Provide the (X, Y) coordinate of the cell's center where the given text is located.  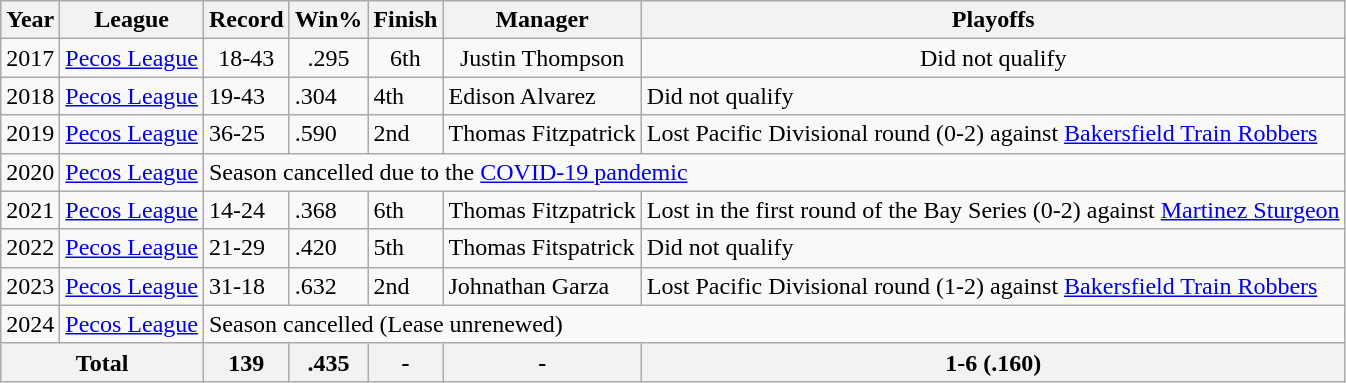
1-6 (.160) (993, 362)
.295 (328, 58)
18-43 (246, 58)
.435 (328, 362)
Total (102, 362)
Johnathan Garza (542, 286)
Edison Alvarez (542, 96)
Lost in the first round of the Bay Series (0-2) against Martinez Sturgeon (993, 210)
Finish (406, 20)
Lost Pacific Divisional round (0-2) against Bakersfield Train Robbers (993, 134)
.590 (328, 134)
2023 (30, 286)
2018 (30, 96)
2017 (30, 58)
5th (406, 248)
Win% (328, 20)
36-25 (246, 134)
.304 (328, 96)
Record (246, 20)
Season cancelled due to the COVID-19 pandemic (774, 172)
2019 (30, 134)
2022 (30, 248)
14-24 (246, 210)
League (132, 20)
Season cancelled (Lease unrenewed) (774, 324)
31-18 (246, 286)
.368 (328, 210)
Year (30, 20)
Thomas Fitspatrick (542, 248)
Lost Pacific Divisional round (1-2) against Bakersfield Train Robbers (993, 286)
.420 (328, 248)
21-29 (246, 248)
.632 (328, 286)
4th (406, 96)
Manager (542, 20)
2021 (30, 210)
19-43 (246, 96)
139 (246, 362)
2020 (30, 172)
Playoffs (993, 20)
Justin Thompson (542, 58)
2024 (30, 324)
